Capture the cell that displays the provided text and extract its [x, y] central coordinate. 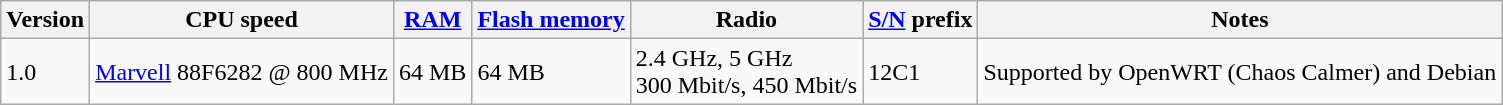
2.4 GHz, 5 GHz300 Mbit/s, 450 Mbit/s [746, 72]
S/N prefix [920, 20]
Marvell 88F6282 @ 800 MHz [242, 72]
Notes [1240, 20]
1.0 [46, 72]
CPU speed [242, 20]
12C1 [920, 72]
Supported by OpenWRT (Chaos Calmer) and Debian [1240, 72]
Radio [746, 20]
Flash memory [551, 20]
Version [46, 20]
RAM [432, 20]
